Output the (x, y) coordinate of the center of the cell containing the given text.  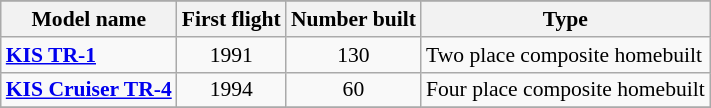
130 (354, 55)
First flight (232, 19)
1991 (232, 55)
Two place composite homebuilt (566, 55)
Type (566, 19)
Four place composite homebuilt (566, 90)
60 (354, 90)
KIS TR-1 (89, 55)
Number built (354, 19)
Model name (89, 19)
KIS Cruiser TR-4 (89, 90)
1994 (232, 90)
